Search for the cell housing the specified text and yield its (x, y) center coordinate. 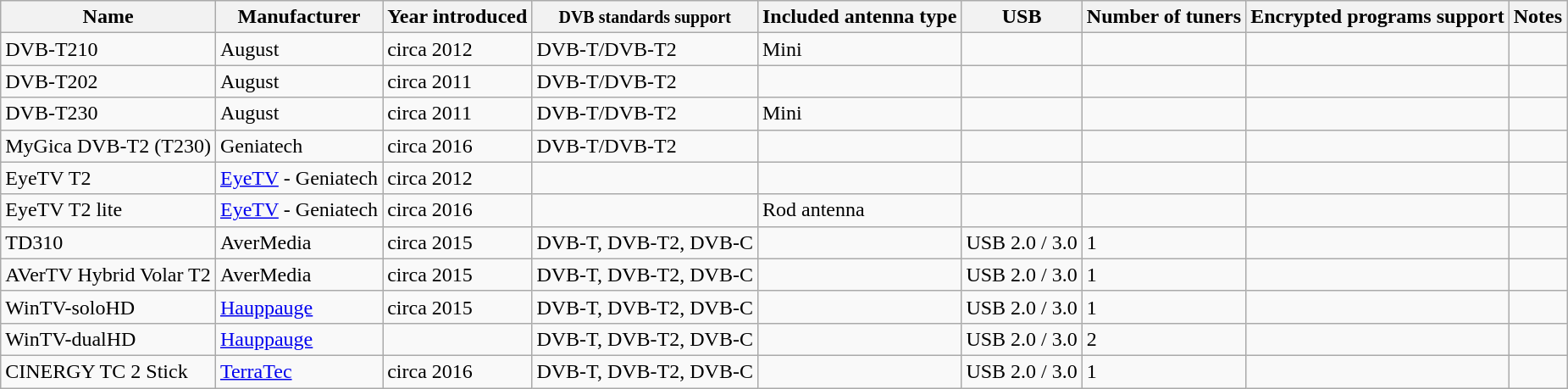
Manufacturer (298, 17)
WinTV-dualHD (108, 339)
DVB-T210 (108, 49)
Geniatech (298, 146)
Included antenna type (859, 17)
Year introduced (457, 17)
TD310 (108, 242)
2 (1164, 339)
DVB-T202 (108, 81)
WinTV-soloHD (108, 307)
Rod antenna (859, 210)
EyeTV T2 lite (108, 210)
DVB-T230 (108, 114)
Notes (1538, 17)
EyeTV T2 (108, 178)
DVB standards support (645, 17)
TerraTec (298, 371)
CINERGY TC 2 Stick (108, 371)
MyGica DVB-T2 (T230) (108, 146)
Name (108, 17)
Encrypted programs support (1377, 17)
AVerTV Hybrid Volar T2 (108, 275)
Number of tuners (1164, 17)
USB (1022, 17)
